Return (X, Y) of the center of cell containing provided text 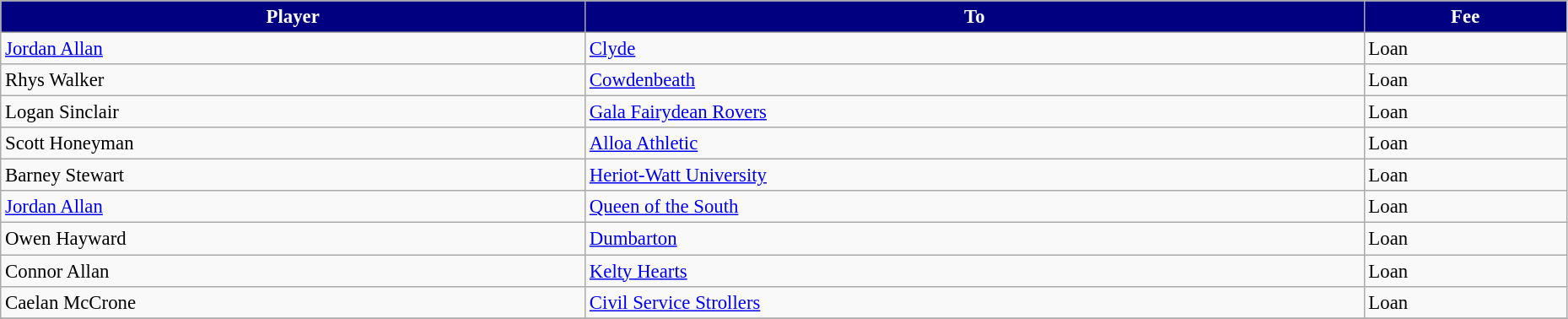
Caelan McCrone (294, 302)
Cowdenbeath (975, 80)
Clyde (975, 49)
Kelty Hearts (975, 271)
Gala Fairydean Rovers (975, 112)
Fee (1465, 17)
Alloa Athletic (975, 143)
Scott Honeyman (294, 143)
Dumbarton (975, 239)
Logan Sinclair (294, 112)
Player (294, 17)
Owen Hayward (294, 239)
Connor Allan (294, 271)
Queen of the South (975, 207)
To (975, 17)
Heriot-Watt University (975, 176)
Rhys Walker (294, 80)
Civil Service Strollers (975, 302)
Barney Stewart (294, 176)
